For the text-containing cell, return its midpoint in (X, Y) coordinate format. 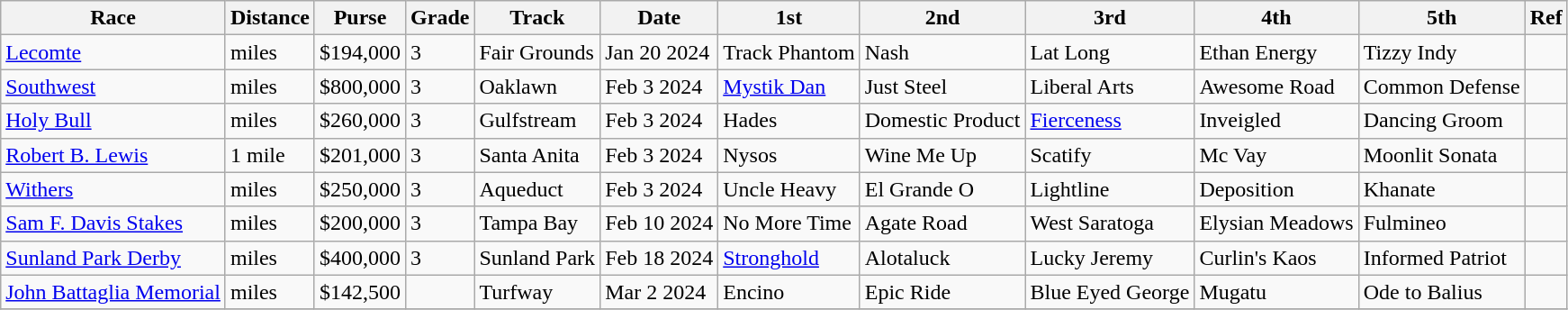
Tizzy Indy (1442, 52)
Scatify (1110, 155)
Fulmineo (1442, 223)
Liberal Arts (1110, 87)
Purse (360, 18)
Agate Road (942, 223)
Sam F. Davis Stakes (113, 223)
Lat Long (1110, 52)
Encino (789, 292)
Fair Grounds (537, 52)
Grade (440, 18)
Curlin's Kaos (1276, 258)
$142,500 (360, 292)
Moonlit Sonata (1442, 155)
Common Defense (1442, 87)
Track Phantom (789, 52)
John Battaglia Memorial (113, 292)
Wine Me Up (942, 155)
Dancing Groom (1442, 121)
1 mile (270, 155)
Mar 2 2024 (659, 292)
Fierceness (1110, 121)
Alotaluck (942, 258)
Ref (1546, 18)
Stronghold (789, 258)
Lightline (1110, 189)
No More Time (789, 223)
Nash (942, 52)
Mc Vay (1276, 155)
Withers (113, 189)
5th (1442, 18)
Elysian Meadows (1276, 223)
Uncle Heavy (789, 189)
Robert B. Lewis (113, 155)
Jan 20 2024 (659, 52)
$260,000 (360, 121)
Oaklawn (537, 87)
Distance (270, 18)
Awesome Road (1276, 87)
El Grande O (942, 189)
$201,000 (360, 155)
$800,000 (360, 87)
Lecomte (113, 52)
3rd (1110, 18)
Mystik Dan (789, 87)
$194,000 (360, 52)
$400,000 (360, 258)
Turfway (537, 292)
4th (1276, 18)
Blue Eyed George (1110, 292)
Hades (789, 121)
Just Steel (942, 87)
Sunland Park (537, 258)
Date (659, 18)
$250,000 (360, 189)
Feb 18 2024 (659, 258)
Epic Ride (942, 292)
Informed Patriot (1442, 258)
Gulfstream (537, 121)
Southwest (113, 87)
Santa Anita (537, 155)
Lucky Jeremy (1110, 258)
$200,000 (360, 223)
Aqueduct (537, 189)
Sunland Park Derby (113, 258)
West Saratoga (1110, 223)
Track (537, 18)
Ode to Balius (1442, 292)
2nd (942, 18)
Khanate (1442, 189)
Deposition (1276, 189)
Holy Bull (113, 121)
Ethan Energy (1276, 52)
Nysos (789, 155)
Domestic Product (942, 121)
Inveigled (1276, 121)
Feb 10 2024 (659, 223)
Tampa Bay (537, 223)
Race (113, 18)
Mugatu (1276, 292)
1st (789, 18)
